From the cell containing the given text, extract its center point as (x, y) coordinate. 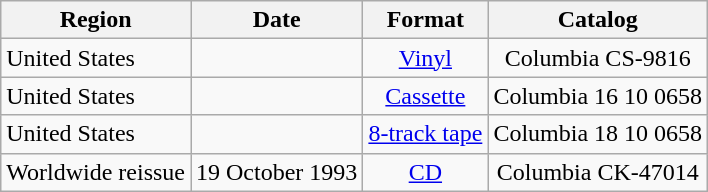
Date (276, 20)
19 October 1993 (276, 172)
Columbia CK-47014 (598, 172)
Columbia 18 10 0658 (598, 134)
Cassette (426, 96)
CD (426, 172)
Catalog (598, 20)
8-track tape (426, 134)
Columbia 16 10 0658 (598, 96)
Vinyl (426, 58)
Worldwide reissue (96, 172)
Columbia CS-9816 (598, 58)
Format (426, 20)
Region (96, 20)
